Scan for the cell matching the given text and deliver its [x, y] coordinate at center. 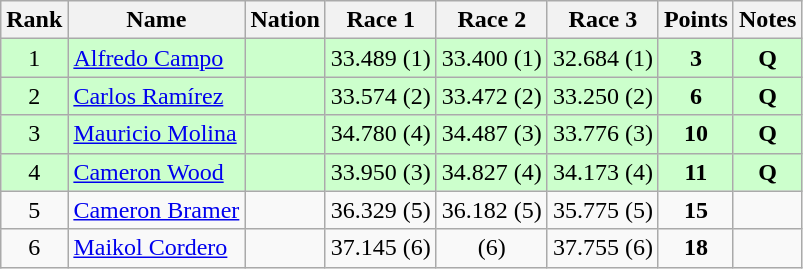
34.173 (4) [602, 172]
Maikol Cordero [156, 248]
36.329 (5) [380, 210]
Points [696, 20]
34.780 (4) [380, 134]
33.776 (3) [602, 134]
34.827 (4) [492, 172]
33.250 (2) [602, 96]
33.489 (1) [380, 58]
4 [34, 172]
Nation [285, 20]
34.487 (3) [492, 134]
Race 3 [602, 20]
33.400 (1) [492, 58]
Carlos Ramírez [156, 96]
5 [34, 210]
33.472 (2) [492, 96]
36.182 (5) [492, 210]
Cameron Bramer [156, 210]
1 [34, 58]
Rank [34, 20]
(6) [492, 248]
32.684 (1) [602, 58]
Notes [767, 20]
Race 1 [380, 20]
37.755 (6) [602, 248]
Name [156, 20]
Cameron Wood [156, 172]
15 [696, 210]
37.145 (6) [380, 248]
2 [34, 96]
18 [696, 248]
11 [696, 172]
33.950 (3) [380, 172]
35.775 (5) [602, 210]
Alfredo Campo [156, 58]
10 [696, 134]
33.574 (2) [380, 96]
Race 2 [492, 20]
Mauricio Molina [156, 134]
